Search for the cell housing the specified text and yield its (x, y) center coordinate. 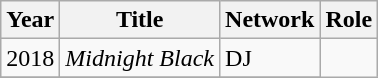
Title (140, 20)
Midnight Black (140, 58)
DJ (270, 58)
Year (30, 20)
2018 (30, 58)
Network (270, 20)
Role (349, 20)
